Scan for the cell matching the given text and deliver its [X, Y] coordinate at center. 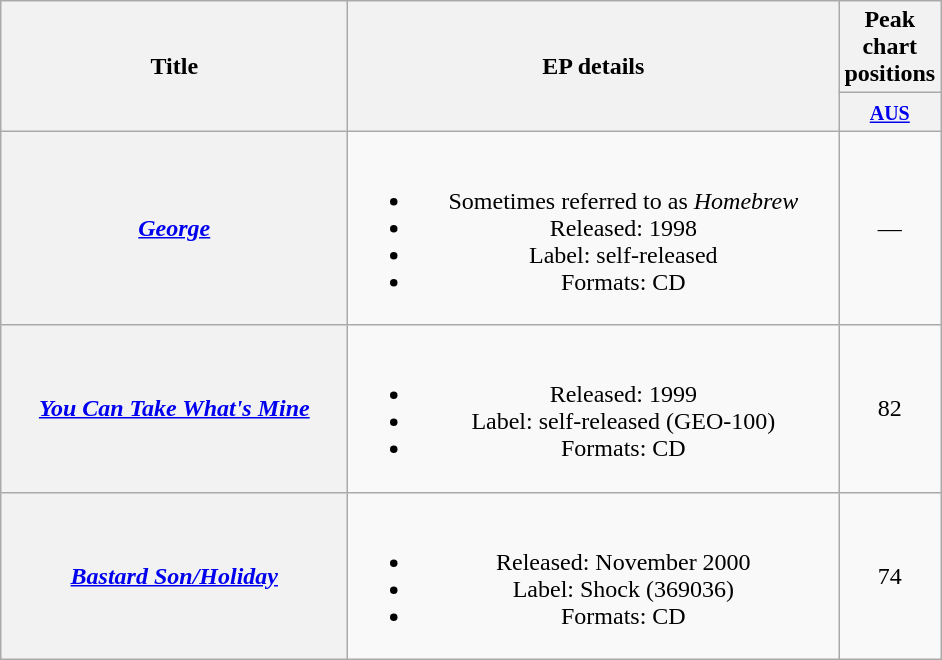
— [890, 228]
George [174, 228]
Released: 1999Label: self-released (GEO-100)Formats: CD [594, 408]
EP details [594, 66]
AUS [890, 112]
Peak chart positions [890, 47]
Title [174, 66]
74 [890, 576]
You Can Take What's Mine [174, 408]
82 [890, 408]
Sometimes referred to as HomebrewReleased: 1998Label: self-releasedFormats: CD [594, 228]
Released: November 2000Label: Shock (369036)Formats: CD [594, 576]
Bastard Son/Holiday [174, 576]
